Search for the cell housing the specified text and yield its [X, Y] center coordinate. 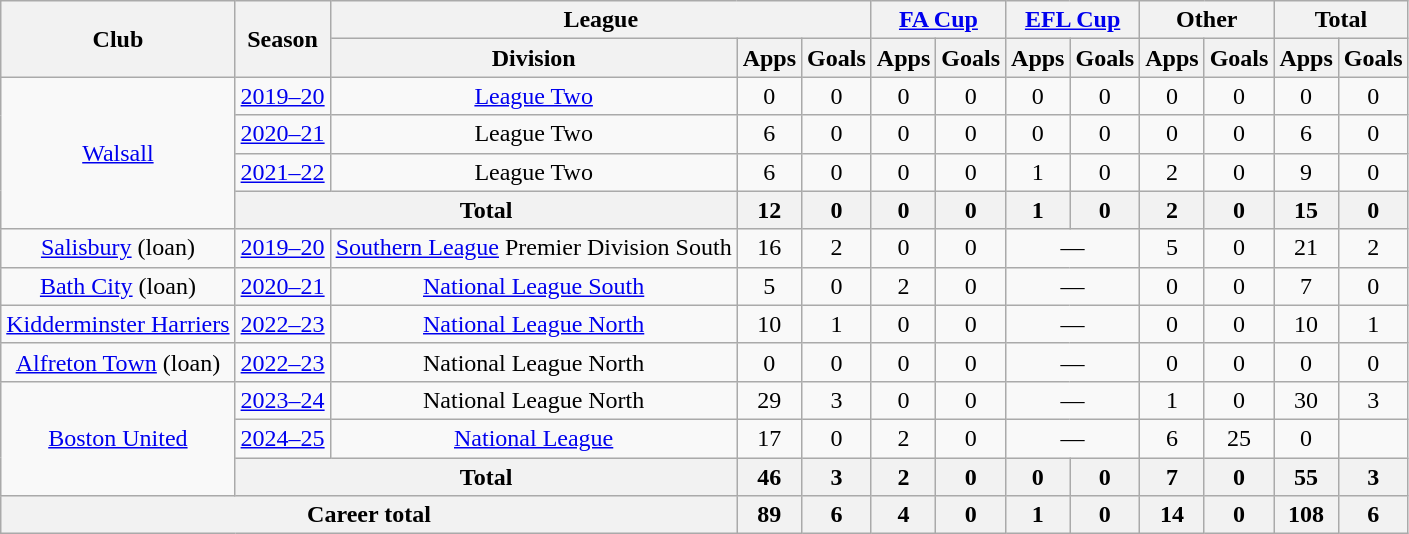
21 [1306, 248]
2023–24 [282, 400]
Other [1207, 20]
Southern League Premier Division South [534, 248]
2021–22 [282, 172]
EFL Cup [1073, 20]
Walsall [118, 153]
9 [1306, 172]
29 [769, 400]
Bath City (loan) [118, 286]
Season [282, 39]
17 [769, 438]
Kidderminster Harriers [118, 324]
Alfreton Town (loan) [118, 362]
25 [1239, 438]
30 [1306, 400]
46 [769, 477]
League [600, 20]
15 [1306, 210]
55 [1306, 477]
16 [769, 248]
4 [903, 515]
108 [1306, 515]
Salisbury (loan) [118, 248]
National League South [534, 286]
Boston United [118, 438]
Division [534, 58]
Career total [369, 515]
Club [118, 39]
FA Cup [938, 20]
89 [769, 515]
12 [769, 210]
14 [1172, 515]
2024–25 [282, 438]
National League [534, 438]
